Capture the cell that displays the provided text and extract its [x, y] central coordinate. 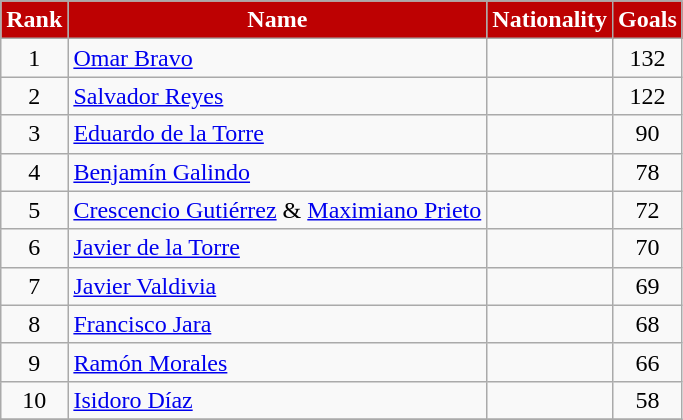
1 [34, 58]
Omar Bravo [278, 58]
3 [34, 134]
10 [34, 400]
8 [34, 324]
Francisco Jara [278, 324]
6 [34, 248]
5 [34, 210]
Rank [34, 20]
4 [34, 172]
Goals [648, 20]
66 [648, 362]
Benjamín Galindo [278, 172]
Javier Valdivia [278, 286]
Nationality [550, 20]
Name [278, 20]
122 [648, 96]
Crescencio Gutiérrez & Maximiano Prieto [278, 210]
2 [34, 96]
Isidoro Díaz [278, 400]
90 [648, 134]
72 [648, 210]
7 [34, 286]
69 [648, 286]
132 [648, 58]
9 [34, 362]
70 [648, 248]
Eduardo de la Torre [278, 134]
58 [648, 400]
Ramón Morales [278, 362]
Salvador Reyes [278, 96]
68 [648, 324]
78 [648, 172]
Javier de la Torre [278, 248]
